Return [X, Y] of the center of cell containing provided text 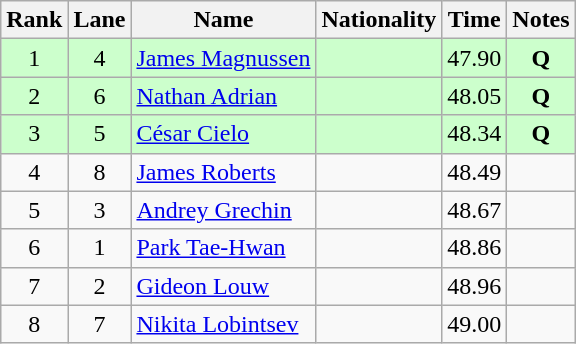
Park Tae-Hwan [224, 248]
48.67 [474, 210]
Gideon Louw [224, 286]
James Roberts [224, 172]
47.90 [474, 58]
Nikita Lobintsev [224, 324]
Name [224, 20]
48.34 [474, 134]
Nathan Adrian [224, 96]
Andrey Grechin [224, 210]
Rank [34, 20]
48.86 [474, 248]
49.00 [474, 324]
César Cielo [224, 134]
48.05 [474, 96]
48.49 [474, 172]
Lane [100, 20]
Nationality [379, 20]
James Magnussen [224, 58]
48.96 [474, 286]
Time [474, 20]
Notes [541, 20]
